Provide the (X, Y) coordinate of the cell's center where the given text is located.  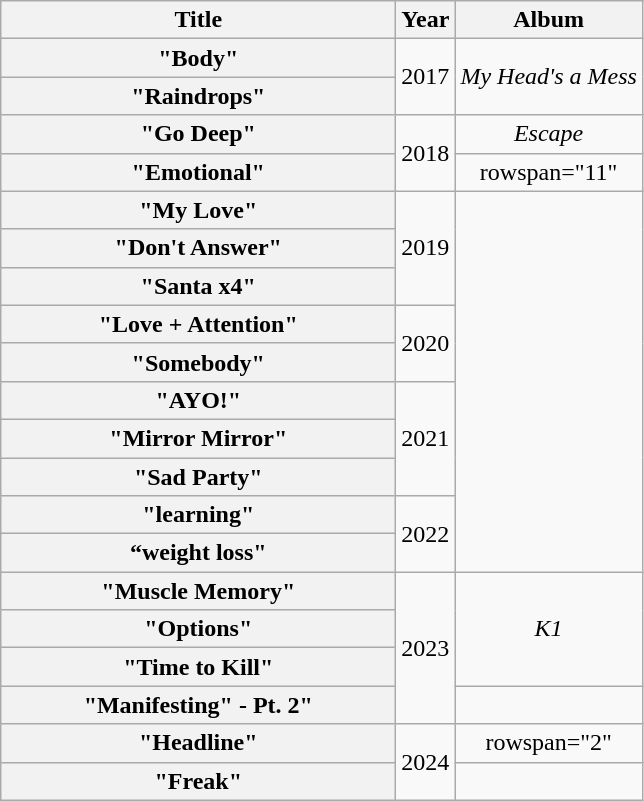
2017 (426, 77)
“weight loss" (198, 553)
"Manifesting" - Pt. 2" (198, 705)
2020 (426, 343)
rowspan="11" (549, 172)
"AYO!" (198, 400)
"Body" (198, 58)
"Raindrops" (198, 96)
"Options" (198, 629)
"Mirror Mirror" (198, 438)
Year (426, 20)
"Emotional" (198, 172)
"Don't Answer" (198, 248)
"Go Deep" (198, 134)
"Time to Kill" (198, 667)
2022 (426, 534)
Escape (549, 134)
"Headline" (198, 743)
2023 (426, 648)
"My Love" (198, 210)
"Love + Attention" (198, 324)
Album (549, 20)
K1 (549, 629)
"Santa x4" (198, 286)
Title (198, 20)
"Sad Party" (198, 477)
2018 (426, 153)
2019 (426, 248)
"Freak" (198, 781)
rowspan="2" (549, 743)
2021 (426, 438)
"learning" (198, 515)
My Head's a Mess (549, 77)
"Muscle Memory" (198, 591)
"Somebody" (198, 362)
2024 (426, 762)
